Determine the (x, y) coordinate at the center of the cell enclosing the given text.  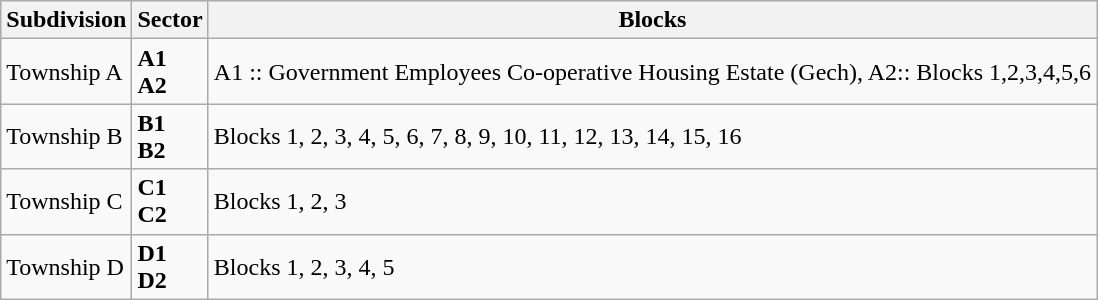
Blocks (652, 20)
C1C2 (170, 202)
Blocks 1, 2, 3, 4, 5, 6, 7, 8, 9, 10, 11, 12, 13, 14, 15, 16 (652, 136)
Blocks 1, 2, 3, 4, 5 (652, 266)
Township B (66, 136)
Township C (66, 202)
Sector (170, 20)
B1B2 (170, 136)
A1A2 (170, 72)
D1D2 (170, 266)
Township A (66, 72)
Subdivision (66, 20)
Blocks 1, 2, 3 (652, 202)
A1 :: Government Employees Co-operative Housing Estate (Gech), A2:: Blocks 1,2,3,4,5,6 (652, 72)
Township D (66, 266)
